Find where the given text appears and provide that cell's center as [x, y] coordinate. 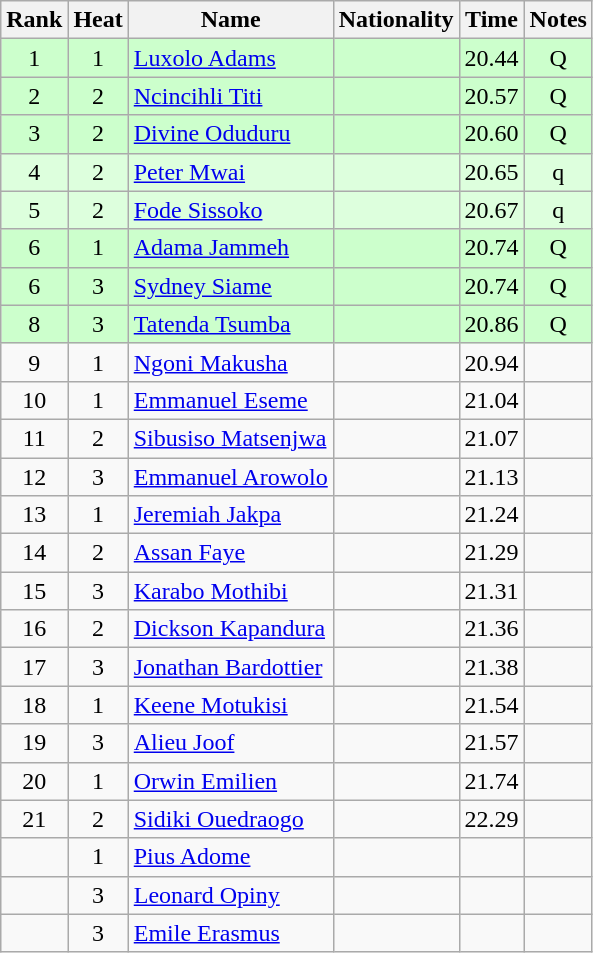
9 [34, 362]
21.38 [492, 667]
21.24 [492, 515]
Ncincihli Titi [230, 96]
Sydney Siame [230, 286]
13 [34, 515]
Divine Oduduru [230, 134]
Emmanuel Eseme [230, 400]
14 [34, 553]
Dickson Kapandura [230, 629]
20.65 [492, 172]
8 [34, 324]
17 [34, 667]
20.60 [492, 134]
19 [34, 743]
Pius Adome [230, 857]
Heat [98, 20]
20.57 [492, 96]
4 [34, 172]
20 [34, 781]
21.74 [492, 781]
21.07 [492, 438]
21.04 [492, 400]
12 [34, 477]
21.36 [492, 629]
20.44 [492, 58]
Sidiki Ouedraogo [230, 819]
21 [34, 819]
Name [230, 20]
Nationality [396, 20]
15 [34, 591]
Adama Jammeh [230, 248]
21.54 [492, 705]
Time [492, 20]
Ngoni Makusha [230, 362]
Keene Motukisi [230, 705]
21.57 [492, 743]
Sibusiso Matsenjwa [230, 438]
Orwin Emilien [230, 781]
Alieu Joof [230, 743]
Karabo Mothibi [230, 591]
20.94 [492, 362]
18 [34, 705]
21.13 [492, 477]
Assan Faye [230, 553]
Rank [34, 20]
Luxolo Adams [230, 58]
Peter Mwai [230, 172]
16 [34, 629]
Fode Sissoko [230, 210]
5 [34, 210]
Jeremiah Jakpa [230, 515]
Leonard Opiny [230, 895]
20.67 [492, 210]
11 [34, 438]
Tatenda Tsumba [230, 324]
21.29 [492, 553]
22.29 [492, 819]
Emmanuel Arowolo [230, 477]
Notes [558, 20]
10 [34, 400]
21.31 [492, 591]
Jonathan Bardottier [230, 667]
Emile Erasmus [230, 933]
20.86 [492, 324]
